Locate the cell with the specified text and output its [X, Y] center coordinate. 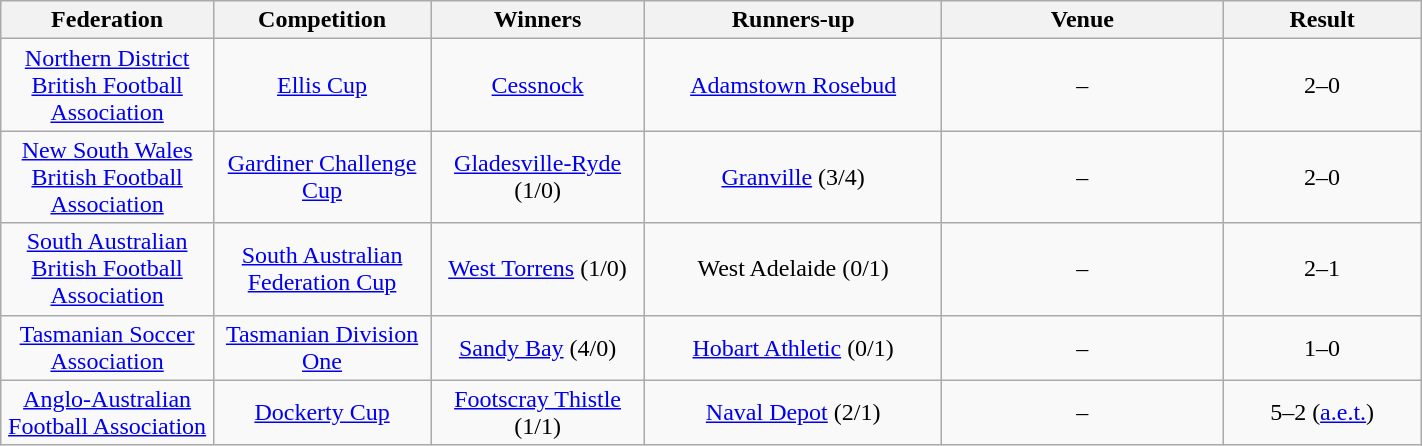
Granville (3/4) [794, 177]
Footscray Thistle (1/1) [538, 412]
Dockerty Cup [322, 412]
5–2 (a.e.t.) [1322, 412]
2–1 [1322, 269]
Adamstown Rosebud [794, 85]
South Australian Federation Cup [322, 269]
Naval Depot (2/1) [794, 412]
Cessnock [538, 85]
Tasmanian Division One [322, 348]
Tasmanian Soccer Association [108, 348]
Ellis Cup [322, 85]
Federation [108, 20]
Northern District British Football Association [108, 85]
Gladesville-Ryde (1/0) [538, 177]
West Adelaide (0/1) [794, 269]
South Australian British Football Association [108, 269]
Result [1322, 20]
Competition [322, 20]
Runners-up [794, 20]
Hobart Athletic (0/1) [794, 348]
New South Wales British Football Association [108, 177]
Sandy Bay (4/0) [538, 348]
Gardiner Challenge Cup [322, 177]
1–0 [1322, 348]
Anglo-Australian Football Association [108, 412]
Winners [538, 20]
West Torrens (1/0) [538, 269]
Venue [1082, 20]
